From the cell containing the given text, extract its center point as (x, y) coordinate. 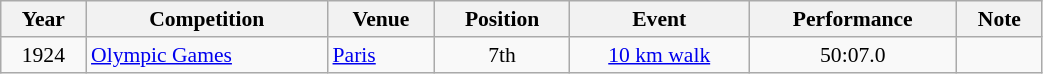
7th (502, 55)
Event (660, 19)
Venue (380, 19)
Performance (853, 19)
Paris (380, 55)
1924 (44, 55)
Year (44, 19)
Position (502, 19)
50:07.0 (853, 55)
Olympic Games (207, 55)
Competition (207, 19)
Note (1000, 19)
10 km walk (660, 55)
